Detect which cell encompasses the target text, then output its [x, y] center coordinate. 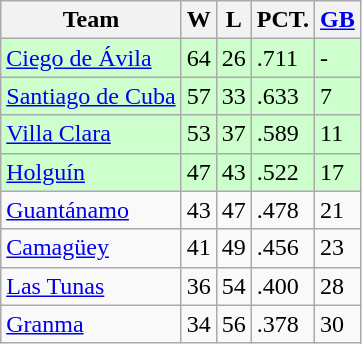
57 [198, 96]
Ciego de Ávila [91, 58]
41 [198, 248]
GB [338, 20]
Camagüey [91, 248]
Las Tunas [91, 286]
30 [338, 324]
.522 [282, 172]
49 [234, 248]
36 [198, 286]
.478 [282, 210]
L [234, 20]
23 [338, 248]
.589 [282, 134]
.633 [282, 96]
17 [338, 172]
34 [198, 324]
21 [338, 210]
Holguín [91, 172]
.456 [282, 248]
26 [234, 58]
54 [234, 286]
Santiago de Cuba [91, 96]
.378 [282, 324]
Team [91, 20]
Villa Clara [91, 134]
PCT. [282, 20]
W [198, 20]
Guantánamo [91, 210]
33 [234, 96]
11 [338, 134]
53 [198, 134]
Granma [91, 324]
.711 [282, 58]
- [338, 58]
.400 [282, 286]
64 [198, 58]
28 [338, 286]
37 [234, 134]
7 [338, 96]
56 [234, 324]
